Detect which cell encompasses the target text, then output its (x, y) center coordinate. 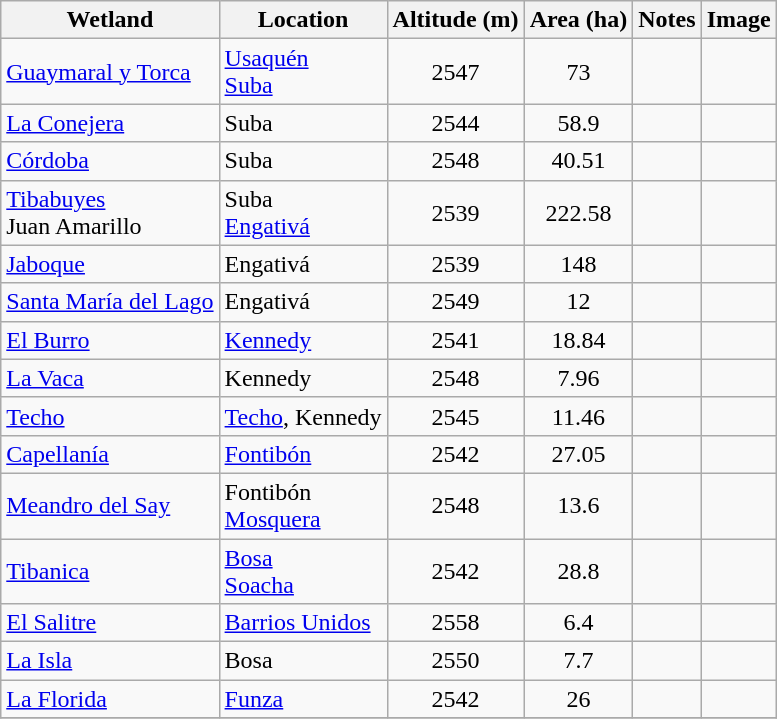
28.8 (578, 570)
Bosa (303, 661)
2549 (456, 302)
BosaSoacha (303, 570)
Jaboque (110, 264)
Location (303, 20)
Image (738, 20)
Funza (303, 699)
6.4 (578, 623)
Techo, Kennedy (303, 416)
26 (578, 699)
La Isla (110, 661)
UsaquénSuba (303, 72)
Barrios Unidos (303, 623)
148 (578, 264)
Meandro del Say (110, 506)
18.84 (578, 340)
11.46 (578, 416)
2550 (456, 661)
13.6 (578, 506)
Area (ha) (578, 20)
12 (578, 302)
Capellanía (110, 454)
TibabuyesJuan Amarillo (110, 212)
2545 (456, 416)
2558 (456, 623)
73 (578, 72)
La Conejera (110, 123)
Córdoba (110, 161)
Fontibón (303, 454)
El Salitre (110, 623)
Altitude (m) (456, 20)
La Vaca (110, 378)
222.58 (578, 212)
7.96 (578, 378)
Notes (667, 20)
Tibanica (110, 570)
Guaymaral y Torca (110, 72)
Techo (110, 416)
FontibónMosquera (303, 506)
27.05 (578, 454)
40.51 (578, 161)
2541 (456, 340)
2547 (456, 72)
2544 (456, 123)
El Burro (110, 340)
La Florida (110, 699)
SubaEngativá (303, 212)
58.9 (578, 123)
Santa María del Lago (110, 302)
7.7 (578, 661)
Wetland (110, 20)
